For the text-containing cell, return its midpoint in [X, Y] coordinate format. 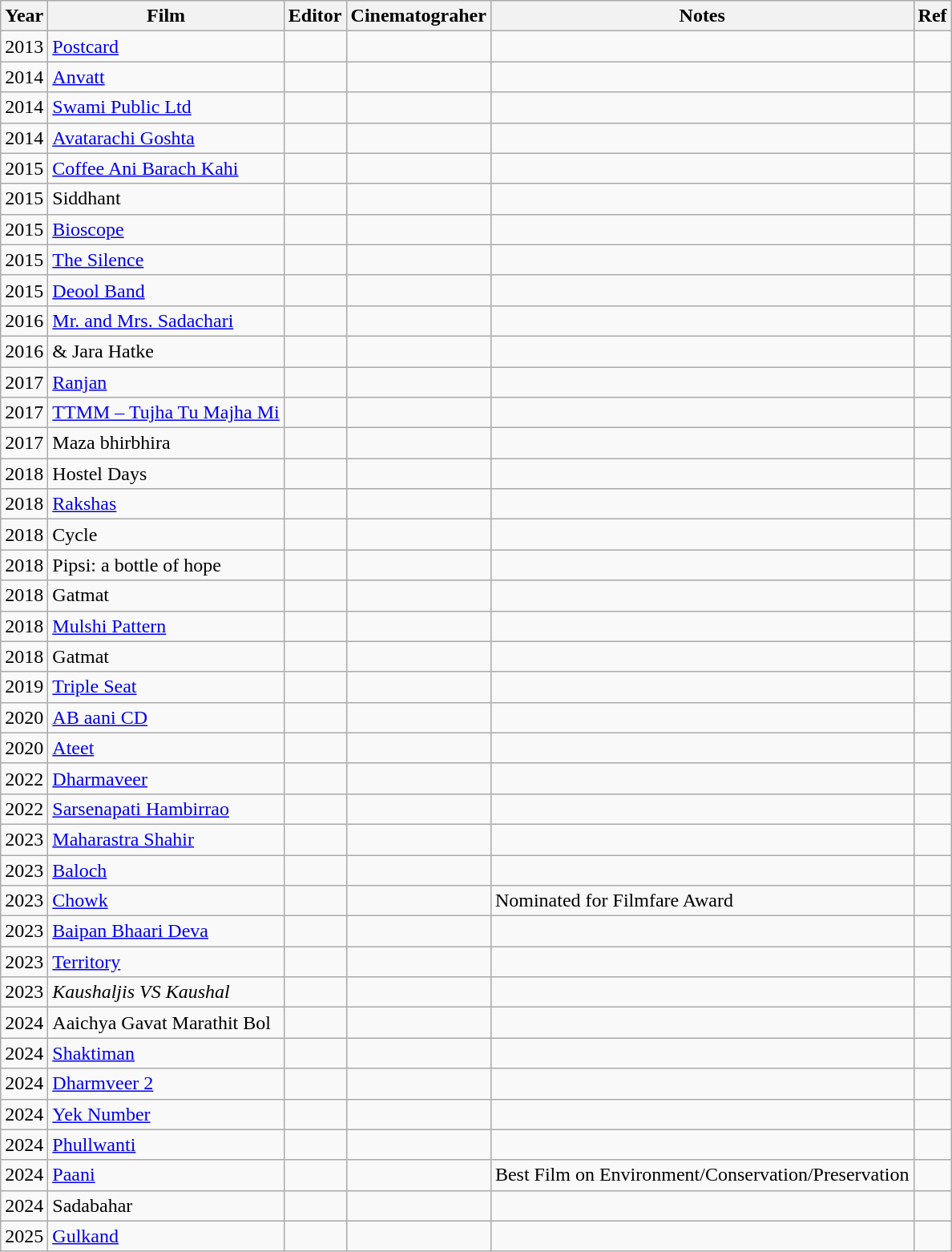
Paani [166, 1175]
Avatarachi Goshta [166, 138]
2025 [24, 1236]
Coffee Ani Barach Kahi [166, 168]
Mr. and Mrs. Sadachari [166, 321]
Anvatt [166, 77]
Best Film on Environment/Conservation/Preservation [702, 1175]
Hostel Days [166, 474]
Deool Band [166, 290]
Sadabahar [166, 1206]
TTMM – Tujha Tu Majha Mi [166, 413]
Year [24, 16]
Dharmaveer [166, 778]
Ateet [166, 748]
Triple Seat [166, 687]
Postcard [166, 46]
Swami Public Ltd [166, 107]
The Silence [166, 260]
Mulshi Pattern [166, 626]
Pipsi: a bottle of hope [166, 565]
Territory [166, 962]
Sarsenapati Hambirrao [166, 809]
& Jara Hatke [166, 351]
Maza bhirbhira [166, 443]
Editor [315, 16]
AB aani CD [166, 717]
Chowk [166, 901]
Film [166, 16]
Maharastra Shahir [166, 839]
Ref [933, 16]
Cinematograher [418, 16]
Baipan Bhaari Deva [166, 931]
Bioscope [166, 229]
Shaktiman [166, 1053]
Cycle [166, 535]
Dharmveer 2 [166, 1084]
2013 [24, 46]
2019 [24, 687]
Baloch [166, 870]
Rakshas [166, 504]
Siddhant [166, 199]
Gulkand [166, 1236]
Nominated for Filmfare Award [702, 901]
Notes [702, 16]
Ranjan [166, 382]
Phullwanti [166, 1145]
Kaushaljis VS Kaushal [166, 992]
Yek Number [166, 1114]
Aaichya Gavat Marathit Bol [166, 1023]
